Find where the given text appears and provide that cell's center as [X, Y] coordinate. 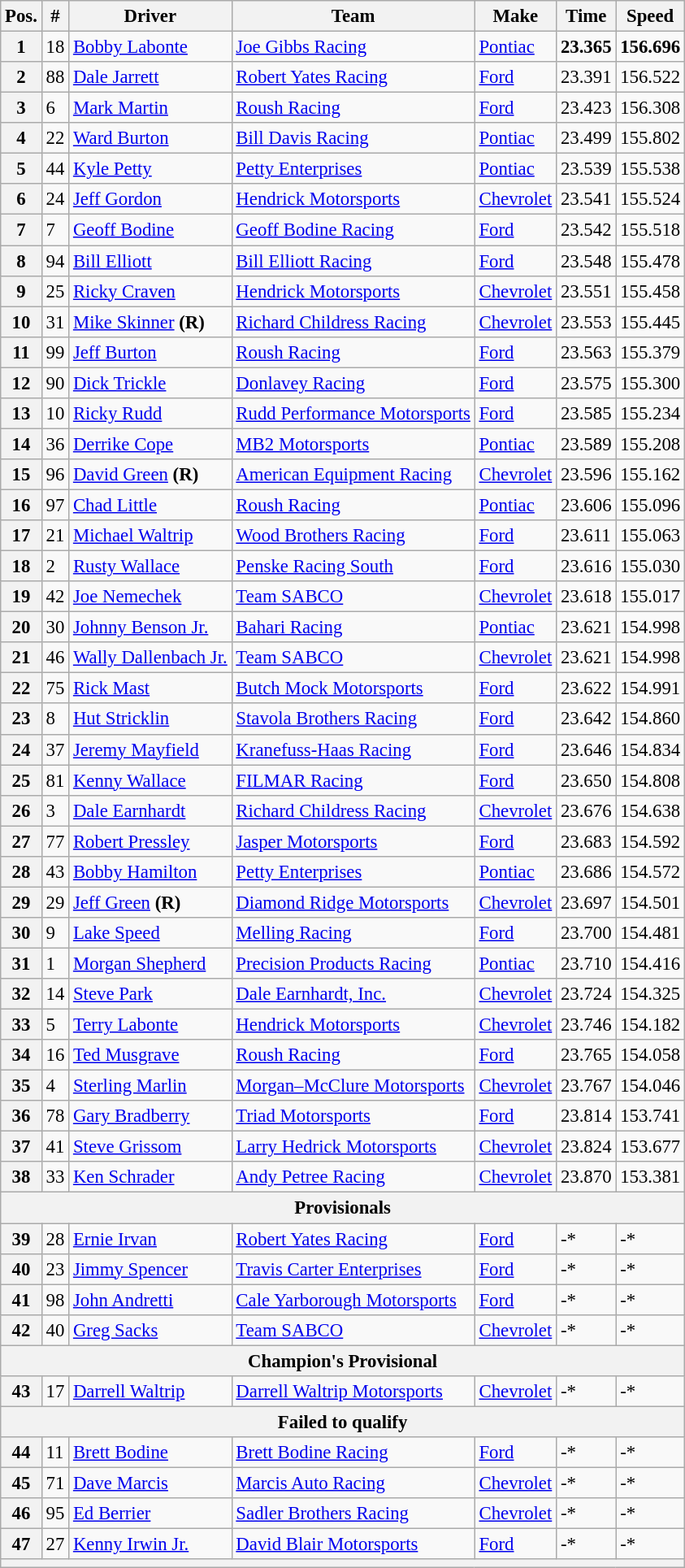
Lake Speed [150, 933]
Bahari Racing [353, 628]
23.539 [587, 169]
155.030 [650, 567]
Brett Bodine Racing [353, 1453]
155.458 [650, 291]
23.618 [587, 597]
Morgan–McClure Motorsports [353, 1086]
23.765 [587, 1055]
Dave Marcis [150, 1483]
Dale Earnhardt [150, 810]
Ricky Rudd [150, 414]
23.542 [587, 230]
Make [515, 16]
38 [21, 1178]
154.501 [650, 902]
154.834 [650, 749]
23.548 [587, 261]
Johnny Benson Jr. [150, 628]
Wood Brothers Racing [353, 536]
Derrike Cope [150, 444]
155.300 [650, 383]
Time [587, 16]
Greg Sacks [150, 1330]
Travis Carter Enterprises [353, 1269]
Kyle Petty [150, 169]
155.524 [650, 199]
Stavola Brothers Racing [353, 719]
99 [55, 352]
155.063 [650, 536]
155.017 [650, 597]
32 [21, 994]
Geoff Bodine [150, 230]
Chad Little [150, 505]
23.575 [587, 383]
Steve Grissom [150, 1147]
Terry Labonte [150, 1025]
David Green (R) [150, 475]
Bill Elliott Racing [353, 261]
Bobby Hamilton [150, 872]
153.677 [650, 1147]
Ward Burton [150, 138]
23.683 [587, 841]
155.445 [650, 322]
77 [55, 841]
MB2 Motorsports [353, 444]
Sterling Marlin [150, 1086]
156.308 [650, 108]
23.423 [587, 108]
15 [21, 475]
Ernie Irvan [150, 1239]
23.365 [587, 47]
Precision Products Racing [353, 963]
Jeff Green (R) [150, 902]
Hut Stricklin [150, 719]
Kranefuss-Haas Racing [353, 749]
154.058 [650, 1055]
23.553 [587, 322]
Speed [650, 16]
Andy Petree Racing [353, 1178]
155.234 [650, 414]
23.824 [587, 1147]
Ricky Craven [150, 291]
23.767 [587, 1086]
154.592 [650, 841]
Pos. [21, 16]
26 [21, 810]
154.182 [650, 1025]
Kenny Irwin Jr. [150, 1544]
47 [21, 1544]
Champion's Provisional [343, 1361]
98 [55, 1300]
35 [21, 1086]
Jeremy Mayfield [150, 749]
Joe Gibbs Racing [353, 47]
154.808 [650, 780]
23.622 [587, 688]
Sadler Brothers Racing [353, 1514]
155.802 [650, 138]
23.724 [587, 994]
155.162 [650, 475]
Jeff Gordon [150, 199]
13 [21, 414]
Morgan Shepherd [150, 963]
Dale Jarrett [150, 77]
23.697 [587, 902]
Michael Waltrip [150, 536]
Gary Bradberry [150, 1116]
155.538 [650, 169]
Penske Racing South [353, 567]
Dale Earnhardt, Inc. [353, 994]
23.642 [587, 719]
23.650 [587, 780]
23.596 [587, 475]
Brett Bodine [150, 1453]
American Equipment Racing [353, 475]
Mark Martin [150, 108]
23.563 [587, 352]
23.499 [587, 138]
23.589 [587, 444]
23.686 [587, 872]
Failed to qualify [343, 1422]
23.870 [587, 1178]
97 [55, 505]
Triad Motorsports [353, 1116]
Provisionals [343, 1208]
John Andretti [150, 1300]
39 [21, 1239]
Joe Nemechek [150, 597]
23.611 [587, 536]
Jimmy Spencer [150, 1269]
Wally Dallenbach Jr. [150, 658]
Mike Skinner (R) [150, 322]
95 [55, 1514]
19 [21, 597]
155.518 [650, 230]
Steve Park [150, 994]
154.572 [650, 872]
20 [21, 628]
Marcis Auto Racing [353, 1483]
153.381 [650, 1178]
71 [55, 1483]
Jeff Burton [150, 352]
Jasper Motorsports [353, 841]
23.700 [587, 933]
Ed Berrier [150, 1514]
154.416 [650, 963]
23.551 [587, 291]
155.478 [650, 261]
Kenny Wallace [150, 780]
96 [55, 475]
94 [55, 261]
154.046 [650, 1086]
156.696 [650, 47]
Darrell Waltrip [150, 1392]
23.616 [587, 567]
# [55, 16]
Rusty Wallace [150, 567]
FILMAR Racing [353, 780]
Darrell Waltrip Motorsports [353, 1392]
23.541 [587, 199]
154.991 [650, 688]
Bill Davis Racing [353, 138]
23.676 [587, 810]
156.522 [650, 77]
23.746 [587, 1025]
Robert Pressley [150, 841]
153.741 [650, 1116]
155.379 [650, 352]
12 [21, 383]
155.208 [650, 444]
Melling Racing [353, 933]
Geoff Bodine Racing [353, 230]
Cale Yarborough Motorsports [353, 1300]
Bobby Labonte [150, 47]
23.391 [587, 77]
Team [353, 16]
154.860 [650, 719]
23.646 [587, 749]
78 [55, 1116]
Donlavey Racing [353, 383]
88 [55, 77]
Rick Mast [150, 688]
154.325 [650, 994]
154.481 [650, 933]
Bill Elliott [150, 261]
Ted Musgrave [150, 1055]
155.096 [650, 505]
David Blair Motorsports [353, 1544]
90 [55, 383]
34 [21, 1055]
23.710 [587, 963]
Ken Schrader [150, 1178]
23.814 [587, 1116]
Rudd Performance Motorsports [353, 414]
45 [21, 1483]
154.638 [650, 810]
Diamond Ridge Motorsports [353, 902]
Dick Trickle [150, 383]
Driver [150, 16]
81 [55, 780]
Butch Mock Motorsports [353, 688]
23.585 [587, 414]
75 [55, 688]
Larry Hedrick Motorsports [353, 1147]
23.606 [587, 505]
